Output the (x, y) coordinate of the center of the cell containing the given text.  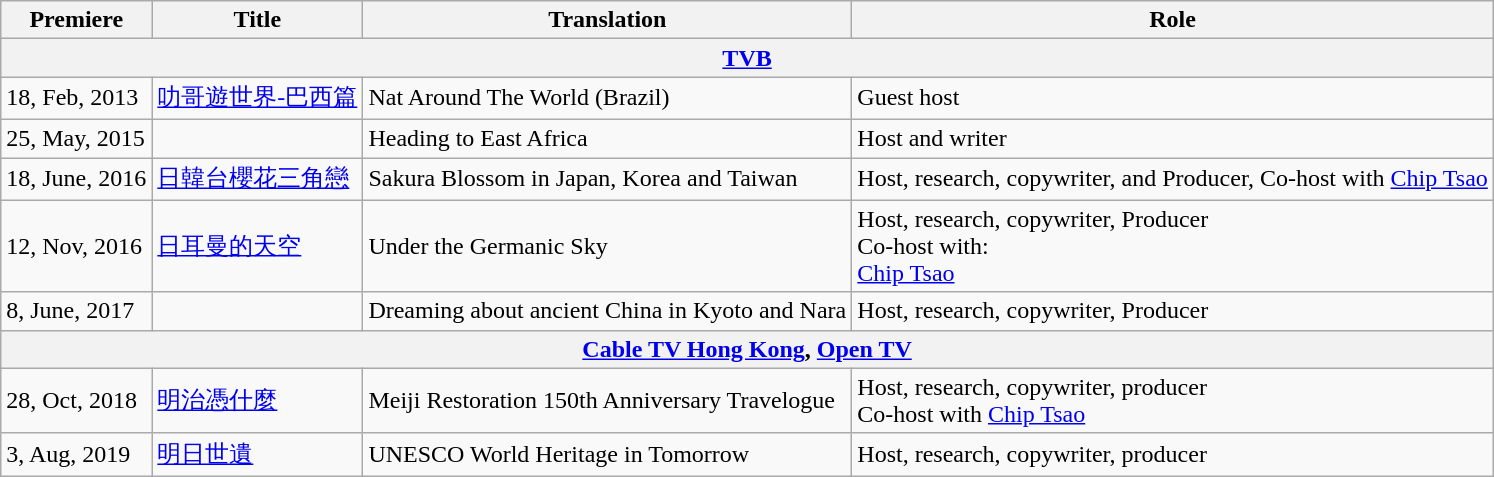
Nat Around The World (Brazil) (608, 98)
日耳曼的天空 (258, 246)
3, Aug, 2019 (76, 454)
明日世遺 (258, 454)
Host, research, copywriter, producerCo-host with Chip Tsao (1173, 400)
叻哥遊世界-巴西篇 (258, 98)
8, June, 2017 (76, 311)
Host and writer (1173, 138)
28, Oct, 2018 (76, 400)
Cable TV Hong Kong, Open TV (748, 349)
Host, research, copywriter, and Producer, Co-host with Chip Tsao (1173, 180)
明治憑什麼 (258, 400)
Title (258, 20)
12, Nov, 2016 (76, 246)
Guest host (1173, 98)
Heading to East Africa (608, 138)
Host, research, copywriter, producer (1173, 454)
Premiere (76, 20)
18, Feb, 2013 (76, 98)
Meiji Restoration 150th Anniversary Travelogue (608, 400)
Translation (608, 20)
Dreaming about ancient China in Kyoto and Nara (608, 311)
Under the Germanic Sky (608, 246)
Sakura Blossom in Japan, Korea and Taiwan (608, 180)
Host, research, copywriter, Producer (1173, 311)
Host, research, copywriter, ProducerCo-host with:Chip Tsao (1173, 246)
日韓台櫻花三角戀 (258, 180)
25, May, 2015 (76, 138)
TVB (748, 58)
Role (1173, 20)
18, June, 2016 (76, 180)
UNESCO World Heritage in Tomorrow (608, 454)
